Identify which cell holds the provided text, then report its (X, Y) central coordinate. 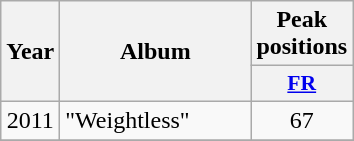
67 (302, 120)
Peak positions (302, 34)
Album (156, 52)
2011 (30, 120)
FR (302, 84)
"Weightless" (156, 120)
Year (30, 52)
